Determine the (x, y) coordinate at the center of the cell enclosing the given text.  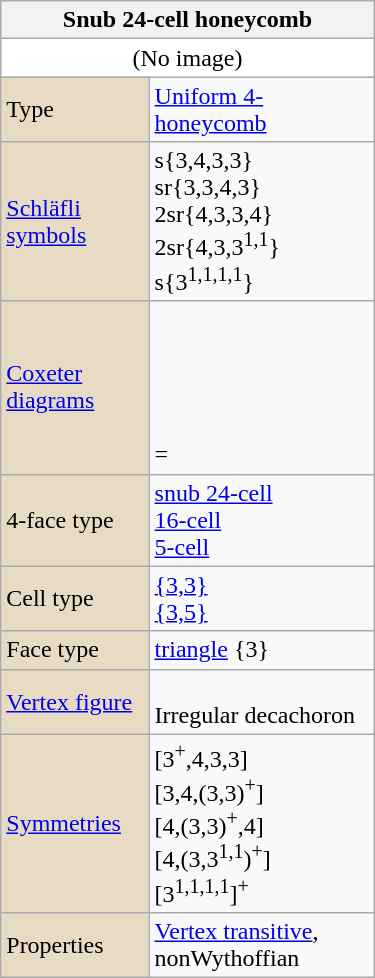
Cell type (75, 598)
Vertex figure (75, 702)
(No image) (188, 58)
snub 24-cell 16-cell 5-cell (262, 520)
triangle {3} (262, 650)
= (262, 388)
s{3,4,3,3}sr{3,3,4,3}2sr{4,3,3,4}2sr{4,3,31,1}s{31,1,1,1} (262, 222)
Type (75, 110)
Properties (75, 946)
4-face type (75, 520)
Snub 24-cell honeycomb (188, 20)
Vertex transitive, nonWythoffian (262, 946)
Face type (75, 650)
Coxeter diagrams (75, 388)
Uniform 4-honeycomb (262, 110)
Irregular decachoron (262, 702)
[3+,4,3,3][3,4,(3,3)+][4,(3,3)+,4][4,(3,31,1)+][31,1,1,1]+ (262, 824)
Schläfli symbols (75, 222)
Symmetries (75, 824)
{3,3} {3,5} (262, 598)
